Scan for the cell matching the given text and deliver its [x, y] coordinate at center. 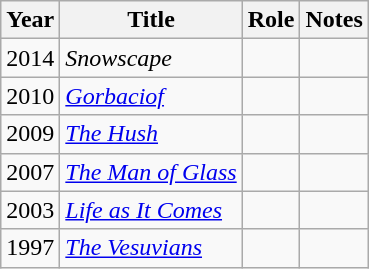
Role [271, 20]
The Man of Glass [151, 172]
2007 [30, 172]
2010 [30, 96]
Year [30, 20]
The Vesuvians [151, 248]
Title [151, 20]
2009 [30, 134]
2003 [30, 210]
The Hush [151, 134]
Snowscape [151, 58]
Gorbaciof [151, 96]
1997 [30, 248]
2014 [30, 58]
Notes [334, 20]
Life as It Comes [151, 210]
